Provide the (X, Y) coordinate of the cell's center where the given text is located.  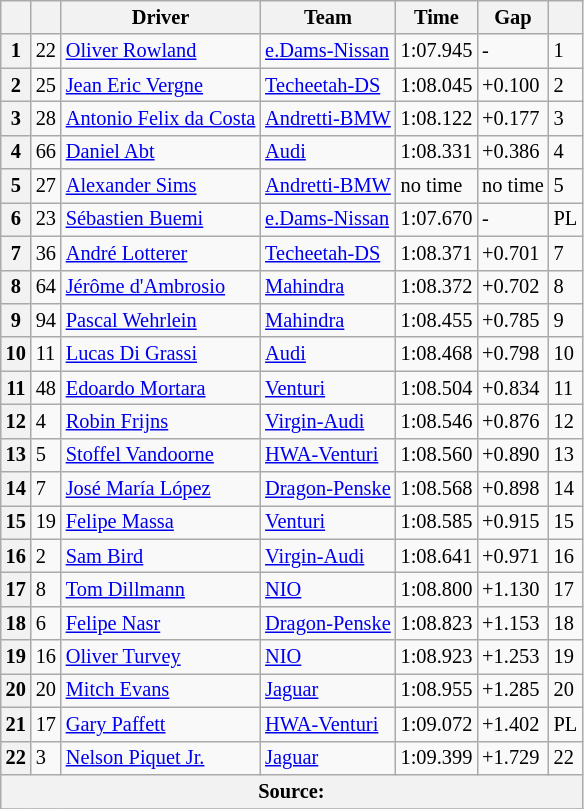
1:08.923 (437, 657)
José María López (160, 489)
48 (46, 388)
+1.402 (512, 724)
1:08.455 (437, 320)
Oliver Turvey (160, 657)
Source: (292, 791)
1:08.641 (437, 556)
1:07.670 (437, 219)
+0.785 (512, 320)
+0.898 (512, 489)
Pascal Wehrlein (160, 320)
+0.701 (512, 253)
1:08.546 (437, 421)
Stoffel Vandoorne (160, 455)
1:08.823 (437, 623)
1:08.331 (437, 152)
Nelson Piquet Jr. (160, 758)
+0.876 (512, 421)
Jean Eric Vergne (160, 85)
1:08.560 (437, 455)
+1.285 (512, 690)
1:08.585 (437, 522)
1:08.504 (437, 388)
1:08.122 (437, 118)
+0.971 (512, 556)
Antonio Felix da Costa (160, 118)
1:08.800 (437, 589)
Gary Paffett (160, 724)
1:08.568 (437, 489)
Lucas Di Grassi (160, 354)
Edoardo Mortara (160, 388)
Felipe Massa (160, 522)
+0.890 (512, 455)
1:08.372 (437, 287)
+1.729 (512, 758)
Robin Frijns (160, 421)
+0.798 (512, 354)
64 (46, 287)
Sam Bird (160, 556)
94 (46, 320)
1:09.072 (437, 724)
1:08.045 (437, 85)
Time (437, 17)
+0.915 (512, 522)
1:08.955 (437, 690)
1:07.945 (437, 51)
Tom Dillmann (160, 589)
25 (46, 85)
Daniel Abt (160, 152)
Mitch Evans (160, 690)
27 (46, 186)
Team (328, 17)
+1.130 (512, 589)
Sébastien Buemi (160, 219)
André Lotterer (160, 253)
Driver (160, 17)
21 (16, 724)
+0.177 (512, 118)
+0.386 (512, 152)
+0.702 (512, 287)
23 (46, 219)
+1.153 (512, 623)
1:09.399 (437, 758)
Oliver Rowland (160, 51)
1:08.371 (437, 253)
36 (46, 253)
+0.834 (512, 388)
Gap (512, 17)
28 (46, 118)
Felipe Nasr (160, 623)
+1.253 (512, 657)
Jérôme d'Ambrosio (160, 287)
+0.100 (512, 85)
1:08.468 (437, 354)
Alexander Sims (160, 186)
66 (46, 152)
